Return (X, Y) of the center of cell containing provided text 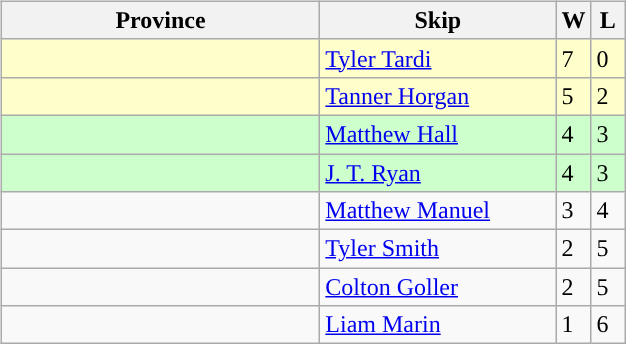
Province (160, 20)
L (608, 20)
W (574, 20)
Liam Marin (438, 325)
1 (574, 325)
Tanner Horgan (438, 96)
Tyler Smith (438, 249)
Matthew Manuel (438, 211)
6 (608, 325)
J. T. Ryan (438, 173)
Tyler Tardi (438, 58)
0 (608, 58)
7 (574, 58)
Matthew Hall (438, 134)
Colton Goller (438, 287)
Skip (438, 20)
